Extract the (X, Y) coordinate from the center of the cell holding the provided text.  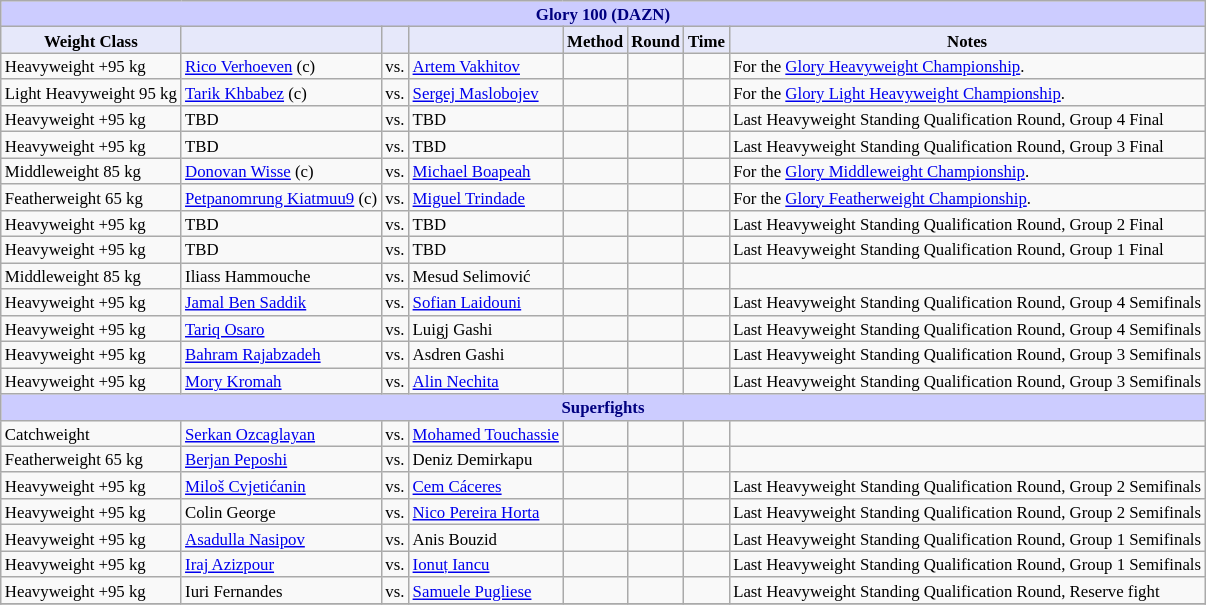
Asdren Gashi (485, 355)
Last Heavyweight Standing Qualification Round, Group 2 Final (967, 224)
Anis Bouzid (485, 538)
Donovan Wisse (c) (281, 171)
Mesud Selimović (485, 276)
Samuele Pugliese (485, 590)
Mohamed Touchassie (485, 433)
Rico Verhoeven (c) (281, 66)
Asadulla Nasipov (281, 538)
Serkan Ozcaglayan (281, 433)
Iraj Azizpour (281, 564)
Deniz Demirkapu (485, 459)
Colin George (281, 512)
Artem Vakhitov (485, 66)
Round (656, 40)
Ionuț Iancu (485, 564)
Iuri Fernandes (281, 590)
Jamal Ben Saddik (281, 302)
Tarik Khbabez (c) (281, 93)
Sofian Laidouni (485, 302)
Glory 100 (DAZN) (603, 14)
Notes (967, 40)
Miloš Cvjetićanin (281, 486)
Tariq Osaro (281, 328)
Light Heavyweight 95 kg (91, 93)
Weight Class (91, 40)
Luigj Gashi (485, 328)
For the Glory Featherweight Championship. (967, 197)
Last Heavyweight Standing Qualification Round, Group 1 Final (967, 250)
Superfights (603, 407)
Cem Cáceres (485, 486)
Iliass Hammouche (281, 276)
Last Heavyweight Standing Qualification Round, Group 4 Final (967, 119)
Alin Nechita (485, 381)
Time (706, 40)
Sergej Maslobojev (485, 93)
Last Heavyweight Standing Qualification Round, Group 3 Final (967, 145)
For the Glory Light Heavyweight Championship. (967, 93)
Bahram Rajabzadeh (281, 355)
Michael Boapeah (485, 171)
For the Glory Middleweight Championship. (967, 171)
Catchweight (91, 433)
Nico Pereira Horta (485, 512)
Method (595, 40)
Last Heavyweight Standing Qualification Round, Reserve fight (967, 590)
Berjan Peposhi (281, 459)
Petpanomrung Kiatmuu9 (c) (281, 197)
Miguel Trindade (485, 197)
For the Glory Heavyweight Championship. (967, 66)
Mory Kromah (281, 381)
